Locate the cell with the specified text and output its (x, y) center coordinate. 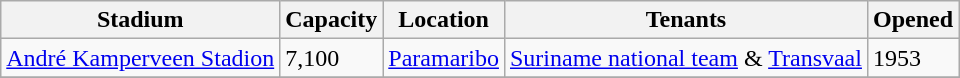
Location (444, 20)
Tenants (686, 20)
Paramaribo (444, 58)
Capacity (332, 20)
Stadium (140, 20)
Suriname national team & Transvaal (686, 58)
7,100 (332, 58)
Opened (912, 20)
André Kamperveen Stadion (140, 58)
1953 (912, 58)
